Detect which cell encompasses the target text, then output its [x, y] center coordinate. 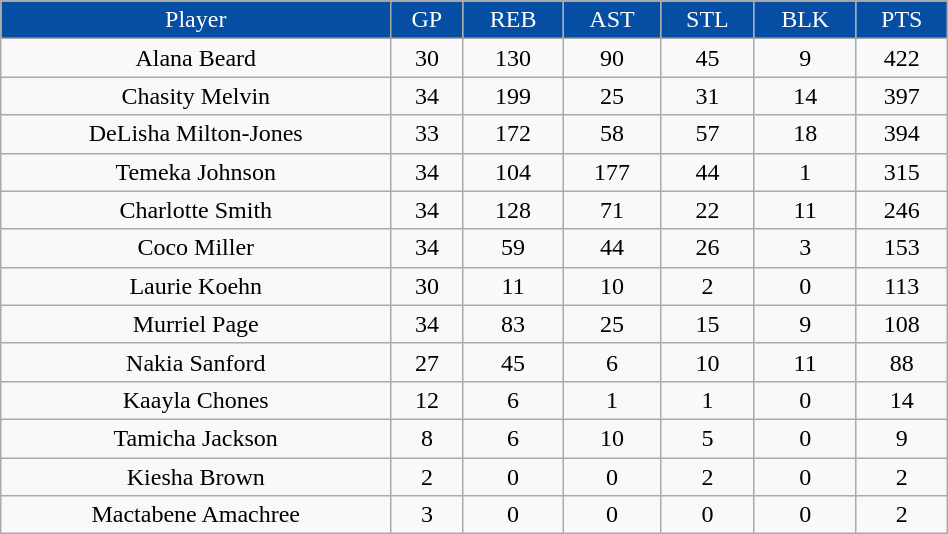
113 [902, 286]
128 [513, 210]
8 [427, 438]
Tamicha Jackson [196, 438]
33 [427, 134]
18 [805, 134]
Temeka Johnson [196, 172]
31 [708, 96]
15 [708, 324]
104 [513, 172]
Laurie Koehn [196, 286]
88 [902, 362]
Murriel Page [196, 324]
Nakia Sanford [196, 362]
Alana Beard [196, 58]
246 [902, 210]
PTS [902, 20]
83 [513, 324]
Kiesha Brown [196, 477]
71 [612, 210]
90 [612, 58]
130 [513, 58]
Charlotte Smith [196, 210]
12 [427, 400]
422 [902, 58]
27 [427, 362]
172 [513, 134]
394 [902, 134]
22 [708, 210]
AST [612, 20]
177 [612, 172]
199 [513, 96]
26 [708, 248]
153 [902, 248]
58 [612, 134]
STL [708, 20]
Coco Miller [196, 248]
108 [902, 324]
REB [513, 20]
BLK [805, 20]
5 [708, 438]
57 [708, 134]
397 [902, 96]
Chasity Melvin [196, 96]
59 [513, 248]
Mactabene Amachree [196, 515]
DeLisha Milton-Jones [196, 134]
GP [427, 20]
315 [902, 172]
Kaayla Chones [196, 400]
Player [196, 20]
